Find where the given text appears and provide that cell's center as (X, Y) coordinate. 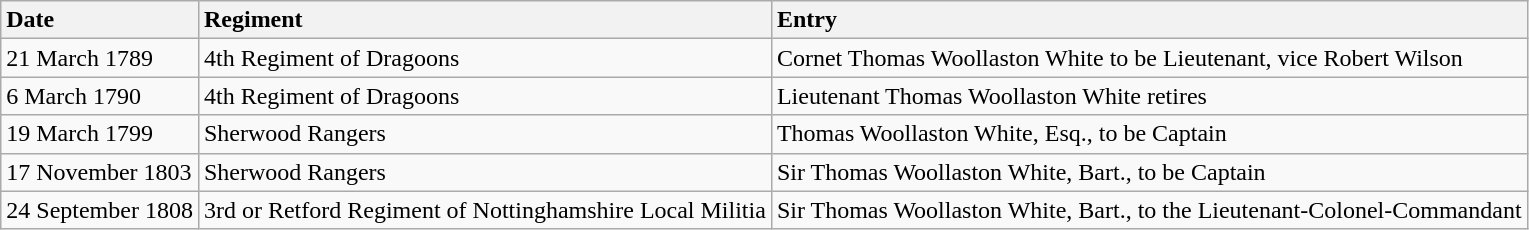
Regiment (484, 20)
19 March 1799 (100, 134)
Thomas Woollaston White, Esq., to be Captain (1149, 134)
6 March 1790 (100, 96)
17 November 1803 (100, 172)
Sir Thomas Woollaston White, Bart., to be Captain (1149, 172)
Date (100, 20)
3rd or Retford Regiment of Nottinghamshire Local Militia (484, 210)
24 September 1808 (100, 210)
Lieutenant Thomas Woollaston White retires (1149, 96)
Cornet Thomas Woollaston White to be Lieutenant, vice Robert Wilson (1149, 58)
21 March 1789 (100, 58)
Entry (1149, 20)
Sir Thomas Woollaston White, Bart., to the Lieutenant-Colonel-Commandant (1149, 210)
